Provide the [X, Y] coordinate of the cell's center where the given text is located.  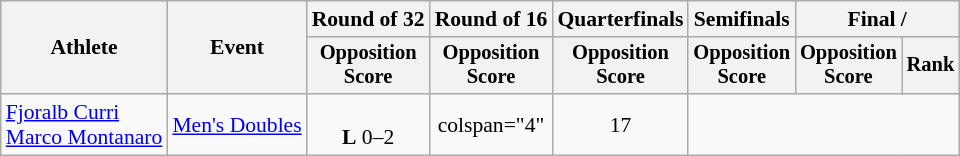
Rank [931, 66]
Final / [877, 19]
Semifinals [742, 19]
Quarterfinals [620, 19]
Athlete [84, 48]
Round of 16 [492, 19]
Event [236, 48]
colspan="4" [492, 124]
Men's Doubles [236, 124]
Round of 32 [368, 19]
L 0–2 [368, 124]
Fjoralb CurriMarco Montanaro [84, 124]
17 [620, 124]
